Output the (x, y) coordinate of the center of the cell containing the given text.  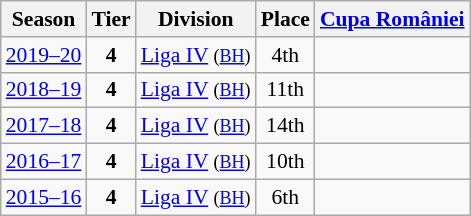
14th (286, 126)
Cupa României (392, 19)
6th (286, 197)
2018–19 (44, 90)
11th (286, 90)
Division (196, 19)
2016–17 (44, 162)
10th (286, 162)
2019–20 (44, 55)
Place (286, 19)
4th (286, 55)
2017–18 (44, 126)
2015–16 (44, 197)
Tier (110, 19)
Season (44, 19)
